Output the [x, y] coordinate of the center of the cell containing the given text.  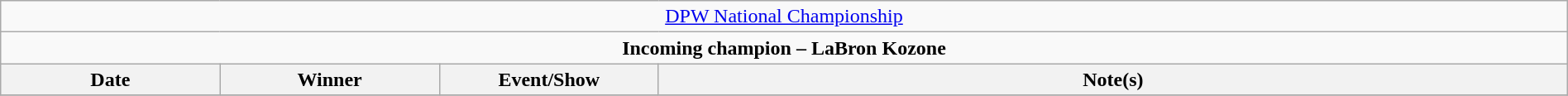
Incoming champion – LaBron Kozone [784, 48]
DPW National Championship [784, 17]
Event/Show [549, 79]
Note(s) [1113, 79]
Winner [329, 79]
Date [111, 79]
